Extract the (x, y) coordinate from the center of the cell holding the provided text.  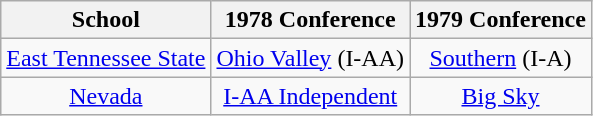
Ohio Valley (I-AA) (310, 58)
Big Sky (501, 96)
East Tennessee State (106, 58)
School (106, 20)
1978 Conference (310, 20)
Southern (I-A) (501, 58)
I-AA Independent (310, 96)
1979 Conference (501, 20)
Nevada (106, 96)
